For the text-containing cell, return its midpoint in [X, Y] coordinate format. 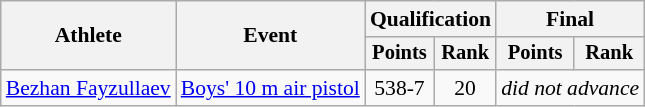
Final [570, 19]
Bezhan Fayzullaev [88, 88]
Qualification [430, 19]
Boys' 10 m air pistol [270, 88]
Event [270, 36]
Athlete [88, 36]
did not advance [570, 88]
538-7 [400, 88]
20 [465, 88]
